For the text-containing cell, return its midpoint in (X, Y) coordinate format. 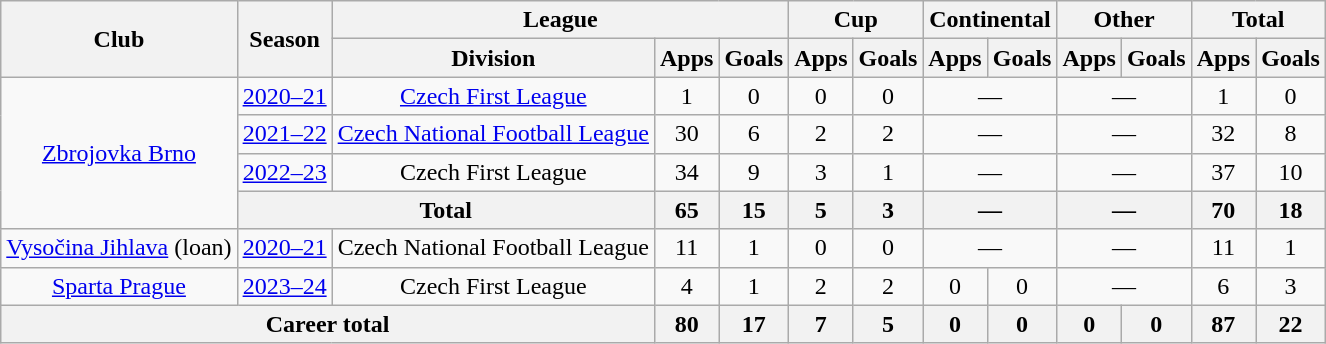
7 (821, 324)
Club (119, 39)
Career total (328, 324)
4 (686, 286)
17 (754, 324)
18 (1291, 210)
Cup (856, 20)
League (560, 20)
Zbrojovka Brno (119, 153)
22 (1291, 324)
70 (1223, 210)
Vysočina Jihlava (loan) (119, 248)
10 (1291, 172)
8 (1291, 134)
Continental (990, 20)
87 (1223, 324)
15 (754, 210)
Sparta Prague (119, 286)
80 (686, 324)
37 (1223, 172)
Season (284, 39)
9 (754, 172)
Other (1124, 20)
30 (686, 134)
2021–22 (284, 134)
34 (686, 172)
Division (493, 58)
2022–23 (284, 172)
65 (686, 210)
2023–24 (284, 286)
32 (1223, 134)
